Find where the given text appears and provide that cell's center as [x, y] coordinate. 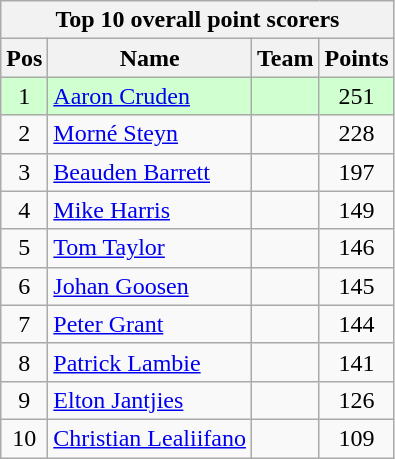
5 [24, 248]
Name [150, 58]
Points [356, 58]
228 [356, 134]
149 [356, 210]
146 [356, 248]
Morné Steyn [150, 134]
7 [24, 324]
8 [24, 362]
145 [356, 286]
Peter Grant [150, 324]
6 [24, 286]
Mike Harris [150, 210]
Christian Lealiifano [150, 438]
1 [24, 96]
Elton Jantjies [150, 400]
Top 10 overall point scorers [198, 20]
Tom Taylor [150, 248]
Patrick Lambie [150, 362]
197 [356, 172]
Johan Goosen [150, 286]
9 [24, 400]
Beauden Barrett [150, 172]
2 [24, 134]
3 [24, 172]
109 [356, 438]
4 [24, 210]
141 [356, 362]
Pos [24, 58]
126 [356, 400]
251 [356, 96]
144 [356, 324]
10 [24, 438]
Aaron Cruden [150, 96]
Team [285, 58]
